Determine the (X, Y) coordinate at the center of the cell enclosing the given text.  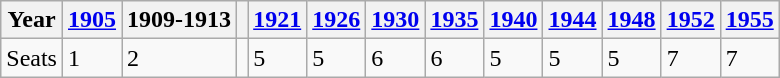
1944 (572, 20)
1935 (454, 20)
Year (32, 20)
1955 (750, 20)
Seats (32, 58)
1921 (278, 20)
1952 (690, 20)
1905 (92, 20)
1 (92, 58)
1948 (632, 20)
1940 (514, 20)
1930 (396, 20)
1926 (336, 20)
2 (180, 58)
1909-1913 (180, 20)
